Output the [X, Y] coordinate of the center of the cell containing the given text.  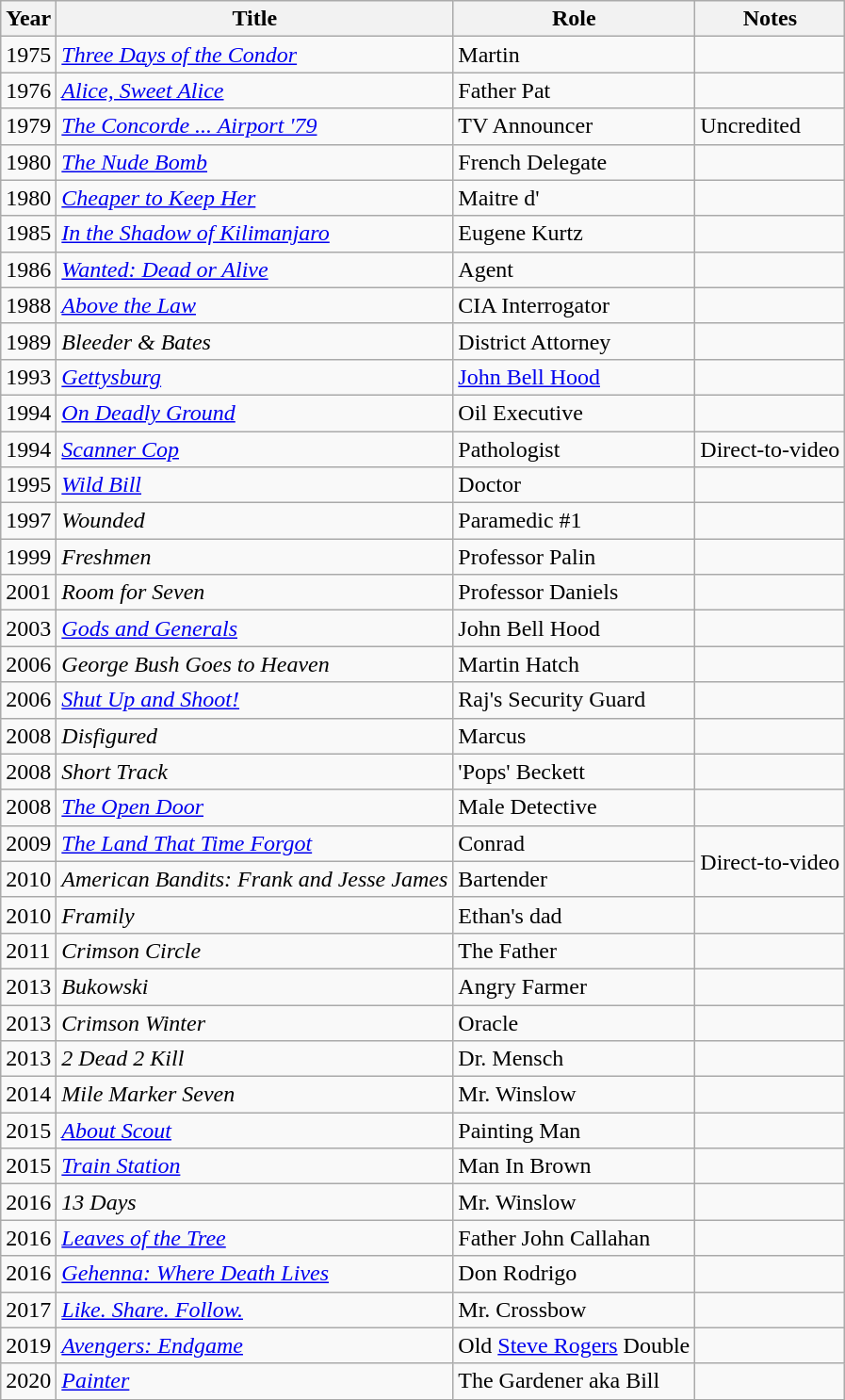
Pathologist [575, 449]
Bartender [575, 879]
1995 [28, 485]
1976 [28, 90]
Short Track [254, 772]
1993 [28, 377]
Avengers: Endgame [254, 1345]
1986 [28, 269]
Title [254, 19]
The Father [575, 951]
Room for Seven [254, 593]
The Concorde ... Airport '79 [254, 126]
Crimson Winter [254, 1022]
Alice, Sweet Alice [254, 90]
Don Rodrigo [575, 1274]
In the Shadow of Kilimanjaro [254, 234]
'Pops' Beckett [575, 772]
Gehenna: Where Death Lives [254, 1274]
Oil Executive [575, 413]
Bleeder & Bates [254, 341]
1985 [28, 234]
Raj's Security Guard [575, 700]
Paramedic #1 [575, 521]
Mr. Crossbow [575, 1310]
Professor Palin [575, 557]
1975 [28, 55]
George Bush Goes to Heaven [254, 664]
2011 [28, 951]
Train Station [254, 1166]
TV Announcer [575, 126]
2020 [28, 1381]
13 Days [254, 1202]
Gettysburg [254, 377]
Male Detective [575, 807]
Cheaper to Keep Her [254, 198]
American Bandits: Frank and Jesse James [254, 879]
Old Steve Rogers Double [575, 1345]
About Scout [254, 1131]
Like. Share. Follow. [254, 1310]
1999 [28, 557]
Maitre d' [575, 198]
Dr. Mensch [575, 1059]
Marcus [575, 736]
1988 [28, 305]
Wild Bill [254, 485]
Gods and Generals [254, 628]
Man In Brown [575, 1166]
Wanted: Dead or Alive [254, 269]
Notes [771, 19]
2001 [28, 593]
Three Days of the Condor [254, 55]
2003 [28, 628]
Role [575, 19]
Painter [254, 1381]
Professor Daniels [575, 593]
Leaves of the Tree [254, 1238]
Oracle [575, 1022]
The Land That Time Forgot [254, 843]
Martin Hatch [575, 664]
The Open Door [254, 807]
2009 [28, 843]
Martin [575, 55]
Mile Marker Seven [254, 1095]
Shut Up and Shoot! [254, 700]
Year [28, 19]
2019 [28, 1345]
French Delegate [575, 162]
Freshmen [254, 557]
Angry Farmer [575, 986]
Father John Callahan [575, 1238]
Above the Law [254, 305]
Uncredited [771, 126]
The Nude Bomb [254, 162]
1989 [28, 341]
Wounded [254, 521]
2 Dead 2 Kill [254, 1059]
1979 [28, 126]
Bukowski [254, 986]
Doctor [575, 485]
Framily [254, 915]
The Gardener aka Bill [575, 1381]
Conrad [575, 843]
CIA Interrogator [575, 305]
2017 [28, 1310]
District Attorney [575, 341]
Father Pat [575, 90]
Crimson Circle [254, 951]
Scanner Cop [254, 449]
Ethan's dad [575, 915]
1997 [28, 521]
2014 [28, 1095]
Disfigured [254, 736]
Eugene Kurtz [575, 234]
Agent [575, 269]
On Deadly Ground [254, 413]
Painting Man [575, 1131]
